Provide the (x, y) coordinate of the cell's center where the given text is located.  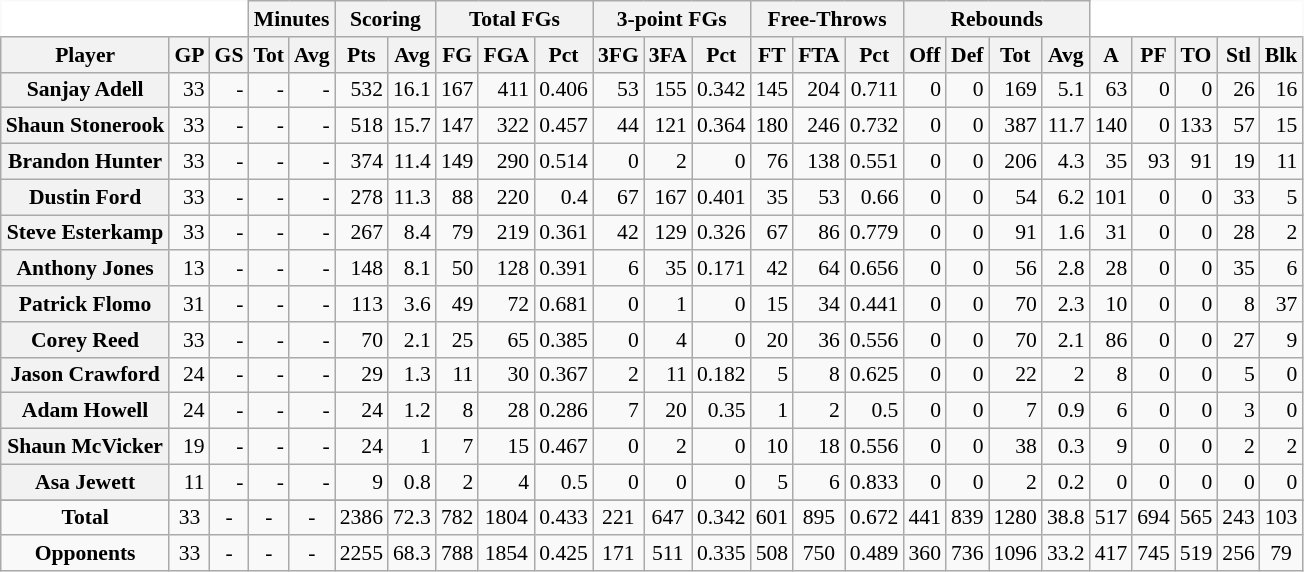
517 (1112, 518)
34 (819, 304)
290 (506, 162)
0.182 (722, 375)
Adam Howell (86, 411)
0.551 (874, 162)
15.7 (412, 126)
206 (1016, 162)
5.1 (1066, 90)
1.2 (412, 411)
29 (362, 375)
128 (506, 269)
Jason Crawford (86, 375)
38 (1016, 447)
221 (618, 518)
0.391 (564, 269)
782 (458, 518)
2.8 (1066, 269)
360 (924, 554)
56 (1016, 269)
736 (968, 554)
148 (362, 269)
0.401 (722, 197)
63 (1112, 90)
745 (1154, 554)
Patrick Flomo (86, 304)
2255 (362, 554)
0.467 (564, 447)
Steve Esterkamp (86, 233)
FT (772, 55)
2386 (362, 518)
3 (1238, 411)
1.6 (1066, 233)
0.514 (564, 162)
Shaun McVicker (86, 447)
103 (1282, 518)
278 (362, 197)
0.4 (564, 197)
387 (1016, 126)
16.1 (412, 90)
Sanjay Adell (86, 90)
0.335 (722, 554)
Anthony Jones (86, 269)
1854 (506, 554)
3.6 (412, 304)
180 (772, 126)
0.385 (564, 340)
18 (819, 447)
Off (924, 55)
Scoring (386, 19)
0.732 (874, 126)
147 (458, 126)
169 (1016, 90)
0.779 (874, 233)
26 (1238, 90)
3FA (668, 55)
0.406 (564, 90)
30 (506, 375)
267 (362, 233)
6.2 (1066, 197)
64 (819, 269)
0.625 (874, 375)
FTA (819, 55)
88 (458, 197)
374 (362, 162)
76 (772, 162)
750 (819, 554)
1096 (1016, 554)
11.7 (1066, 126)
22 (1016, 375)
508 (772, 554)
36 (819, 340)
11.3 (412, 197)
8.1 (412, 269)
65 (506, 340)
FGA (506, 55)
518 (362, 126)
8.4 (412, 233)
54 (1016, 197)
411 (506, 90)
441 (924, 518)
0.364 (722, 126)
145 (772, 90)
788 (458, 554)
0.656 (874, 269)
3FG (618, 55)
11.4 (412, 162)
895 (819, 518)
44 (618, 126)
72 (506, 304)
129 (668, 233)
Def (968, 55)
1804 (506, 518)
204 (819, 90)
0.681 (564, 304)
TO (1196, 55)
647 (668, 518)
113 (362, 304)
0.433 (564, 518)
839 (968, 518)
Asa Jewett (86, 482)
Brandon Hunter (86, 162)
601 (772, 518)
68.3 (412, 554)
Shaun Stonerook (86, 126)
25 (458, 340)
Total (86, 518)
1.3 (412, 375)
138 (819, 162)
49 (458, 304)
50 (458, 269)
417 (1112, 554)
0.833 (874, 482)
0.2 (1066, 482)
0.361 (564, 233)
256 (1238, 554)
3-point FGs (672, 19)
1280 (1016, 518)
57 (1238, 126)
140 (1112, 126)
33.2 (1066, 554)
0.672 (874, 518)
GS (230, 55)
0.66 (874, 197)
0.489 (874, 554)
2.3 (1066, 304)
4.3 (1066, 162)
Opponents (86, 554)
0.425 (564, 554)
133 (1196, 126)
Dustin Ford (86, 197)
Corey Reed (86, 340)
0.367 (564, 375)
219 (506, 233)
Rebounds (996, 19)
72.3 (412, 518)
246 (819, 126)
694 (1154, 518)
0.8 (412, 482)
Blk (1282, 55)
243 (1238, 518)
38.8 (1066, 518)
121 (668, 126)
532 (362, 90)
93 (1154, 162)
149 (458, 162)
0.441 (874, 304)
Pts (362, 55)
13 (189, 269)
0.711 (874, 90)
Player (86, 55)
GP (189, 55)
511 (668, 554)
0.35 (722, 411)
0.3 (1066, 447)
0.326 (722, 233)
519 (1196, 554)
Stl (1238, 55)
155 (668, 90)
220 (506, 197)
0.9 (1066, 411)
101 (1112, 197)
PF (1154, 55)
Total FGs (514, 19)
27 (1238, 340)
0.171 (722, 269)
565 (1196, 518)
171 (618, 554)
FG (458, 55)
0.286 (564, 411)
322 (506, 126)
16 (1282, 90)
A (1112, 55)
0.457 (564, 126)
37 (1282, 304)
Minutes (291, 19)
Free-Throws (828, 19)
